For the text-containing cell, return its midpoint in (X, Y) coordinate format. 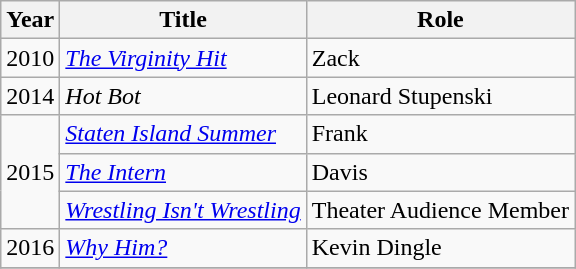
Wrestling Isn't Wrestling (183, 210)
Hot Bot (183, 96)
Zack (440, 58)
2014 (30, 96)
Theater Audience Member (440, 210)
Role (440, 20)
Frank (440, 134)
Year (30, 20)
Davis (440, 172)
The Intern (183, 172)
2015 (30, 172)
Leonard Stupenski (440, 96)
The Virginity Hit (183, 58)
Kevin Dingle (440, 248)
Why Him? (183, 248)
Staten Island Summer (183, 134)
2016 (30, 248)
2010 (30, 58)
Title (183, 20)
